Extract the [X, Y] coordinate from the center of the cell holding the provided text.  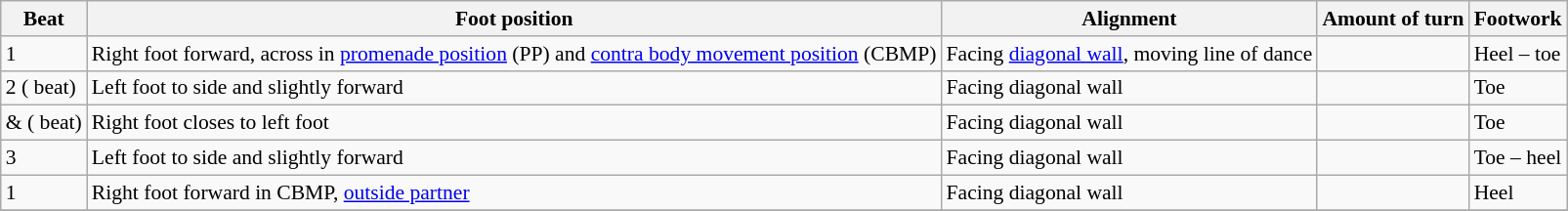
2 ( beat) [44, 88]
Alignment [1129, 19]
Beat [44, 19]
Amount of turn [1393, 19]
Right foot closes to left foot [514, 123]
Right foot forward, across in promenade position (PP) and contra body movement position (CBMP) [514, 54]
3 [44, 158]
Footwork [1518, 19]
& ( beat) [44, 123]
Facing diagonal wall, moving line of dance [1129, 54]
Foot position [514, 19]
Heel – toe [1518, 54]
Heel [1518, 192]
Right foot forward in CBMP, outside partner [514, 192]
Toe – heel [1518, 158]
